Output the (X, Y) coordinate of the center of the cell containing the given text.  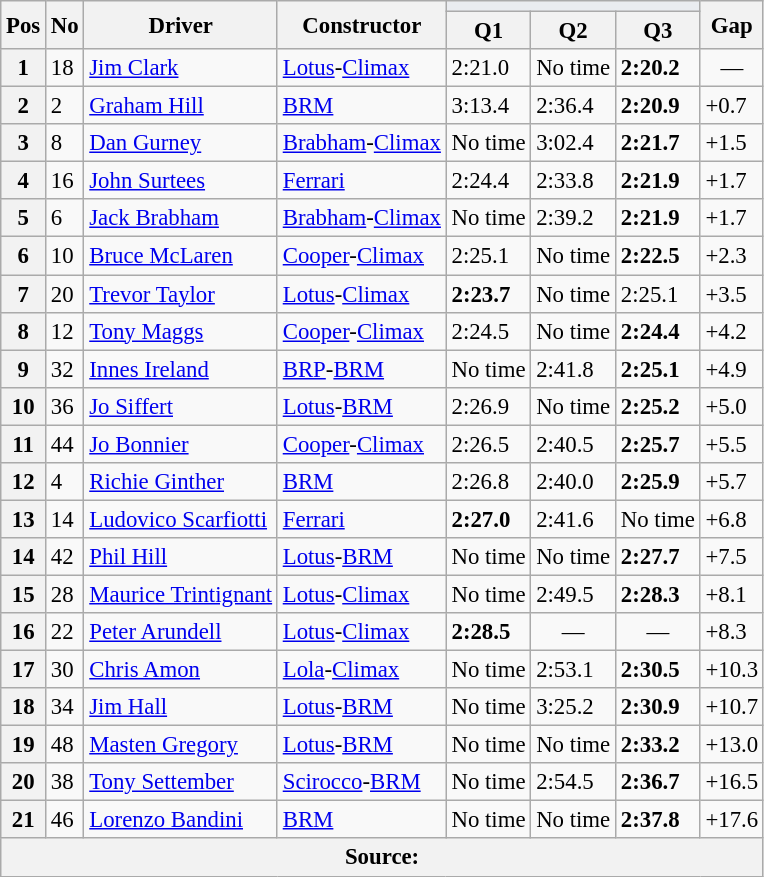
No (65, 25)
2:53.1 (574, 670)
+4.2 (732, 331)
+10.3 (732, 670)
Lola-Climax (362, 670)
Tony Maggs (180, 331)
2:49.5 (574, 594)
2:30.5 (658, 670)
19 (24, 745)
Maurice Trintignant (180, 594)
BRP-BRM (362, 369)
Jim Clark (180, 68)
Jim Hall (180, 707)
17 (24, 670)
2:54.5 (574, 782)
2:36.4 (574, 106)
2:22.5 (658, 256)
Graham Hill (180, 106)
+6.8 (732, 519)
1 (24, 68)
28 (65, 594)
2:24.5 (488, 331)
2:26.9 (488, 406)
+8.3 (732, 632)
36 (65, 406)
+4.9 (732, 369)
Innes Ireland (180, 369)
2:25.9 (658, 482)
2:23.7 (488, 294)
+13.0 (732, 745)
2:27.0 (488, 519)
Phil Hill (180, 557)
2:41.6 (574, 519)
Chris Amon (180, 670)
2:27.7 (658, 557)
+7.5 (732, 557)
Jo Bonnier (180, 444)
38 (65, 782)
+3.5 (732, 294)
2:25.7 (658, 444)
11 (24, 444)
+17.6 (732, 820)
2:40.0 (574, 482)
7 (24, 294)
Q2 (574, 31)
Scirocco-BRM (362, 782)
32 (65, 369)
+5.0 (732, 406)
34 (65, 707)
42 (65, 557)
Richie Ginther (180, 482)
Jack Brabham (180, 219)
Pos (24, 25)
Gap (732, 25)
Lorenzo Bandini (180, 820)
13 (24, 519)
2:21.0 (488, 68)
2:26.5 (488, 444)
Q1 (488, 31)
30 (65, 670)
Bruce McLaren (180, 256)
2:33.2 (658, 745)
3:25.2 (574, 707)
2:28.3 (658, 594)
22 (65, 632)
2:30.9 (658, 707)
+2.3 (732, 256)
2:20.2 (658, 68)
2:40.5 (574, 444)
+16.5 (732, 782)
2:26.8 (488, 482)
5 (24, 219)
Ludovico Scarfiotti (180, 519)
9 (24, 369)
Tony Settember (180, 782)
2:39.2 (574, 219)
2:25.2 (658, 406)
2:36.7 (658, 782)
+5.7 (732, 482)
Constructor (362, 25)
21 (24, 820)
46 (65, 820)
2:20.9 (658, 106)
2:21.7 (658, 143)
+10.7 (732, 707)
Source: (382, 858)
48 (65, 745)
44 (65, 444)
+1.5 (732, 143)
Masten Gregory (180, 745)
3 (24, 143)
Dan Gurney (180, 143)
3:02.4 (574, 143)
John Surtees (180, 181)
Driver (180, 25)
Q3 (658, 31)
2:37.8 (658, 820)
2:41.8 (574, 369)
15 (24, 594)
Peter Arundell (180, 632)
Jo Siffert (180, 406)
2:28.5 (488, 632)
2:33.8 (574, 181)
+8.1 (732, 594)
3:13.4 (488, 106)
+5.5 (732, 444)
+0.7 (732, 106)
Trevor Taylor (180, 294)
